Return the (X, Y) coordinate for the center point of the cell that contains the specified text.  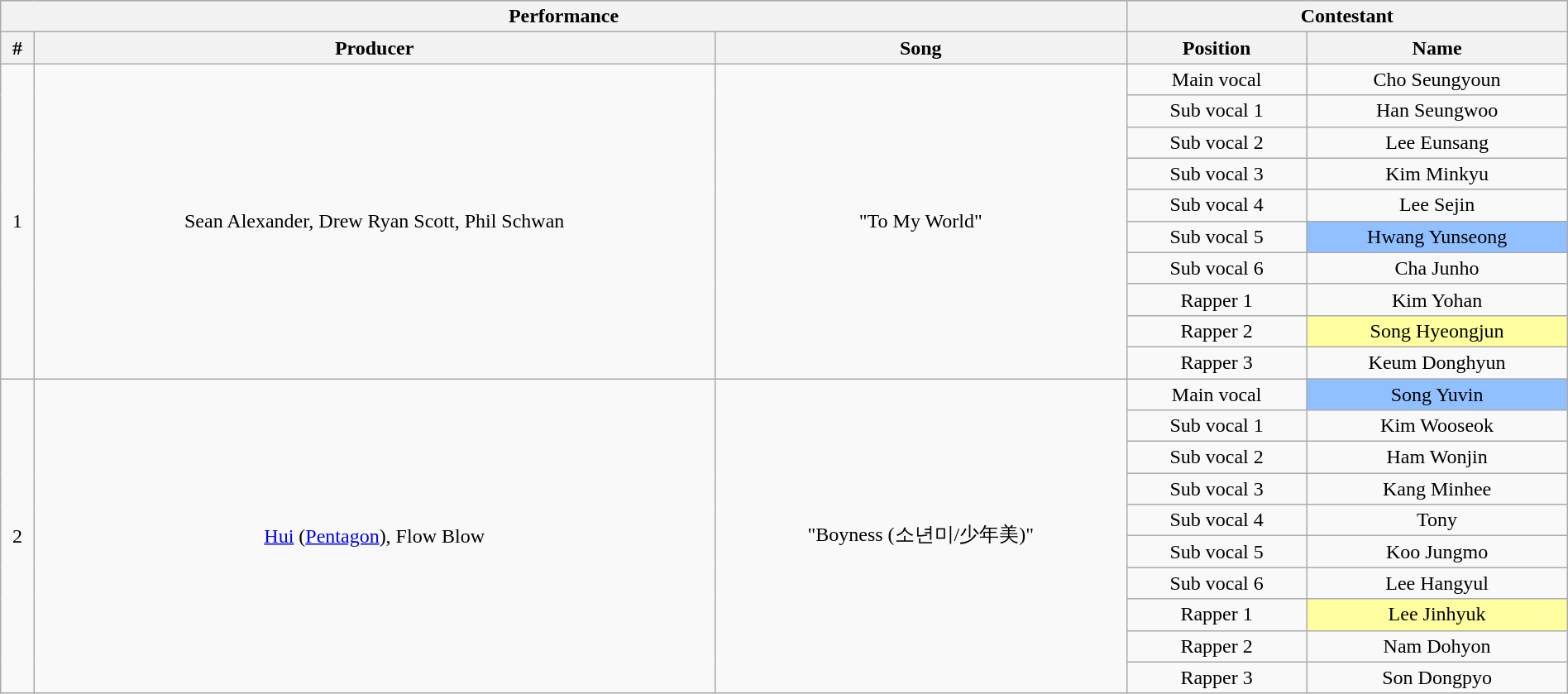
Song Yuvin (1437, 395)
Lee Eunsang (1437, 142)
"Boyness (소년미/少年美)" (920, 536)
Song Hyeongjun (1437, 331)
Nam Dohyon (1437, 646)
Lee Jinhyuk (1437, 615)
2 (17, 536)
"To My World" (920, 222)
Koo Jungmo (1437, 552)
Cha Junho (1437, 268)
Lee Hangyul (1437, 583)
Song (920, 48)
Position (1217, 48)
Tony (1437, 520)
Ham Wonjin (1437, 457)
Kim Yohan (1437, 299)
Hui (Pentagon), Flow Blow (374, 536)
Lee Sejin (1437, 205)
Name (1437, 48)
Han Seungwoo (1437, 111)
Kang Minhee (1437, 489)
Kim Minkyu (1437, 174)
Kim Wooseok (1437, 426)
1 (17, 222)
# (17, 48)
Producer (374, 48)
Son Dongpyo (1437, 677)
Hwang Yunseong (1437, 237)
Performance (564, 17)
Keum Donghyun (1437, 362)
Cho Seungyoun (1437, 79)
Sean Alexander, Drew Ryan Scott, Phil Schwan (374, 222)
Contestant (1346, 17)
